From the cell containing the given text, extract its center point as (x, y) coordinate. 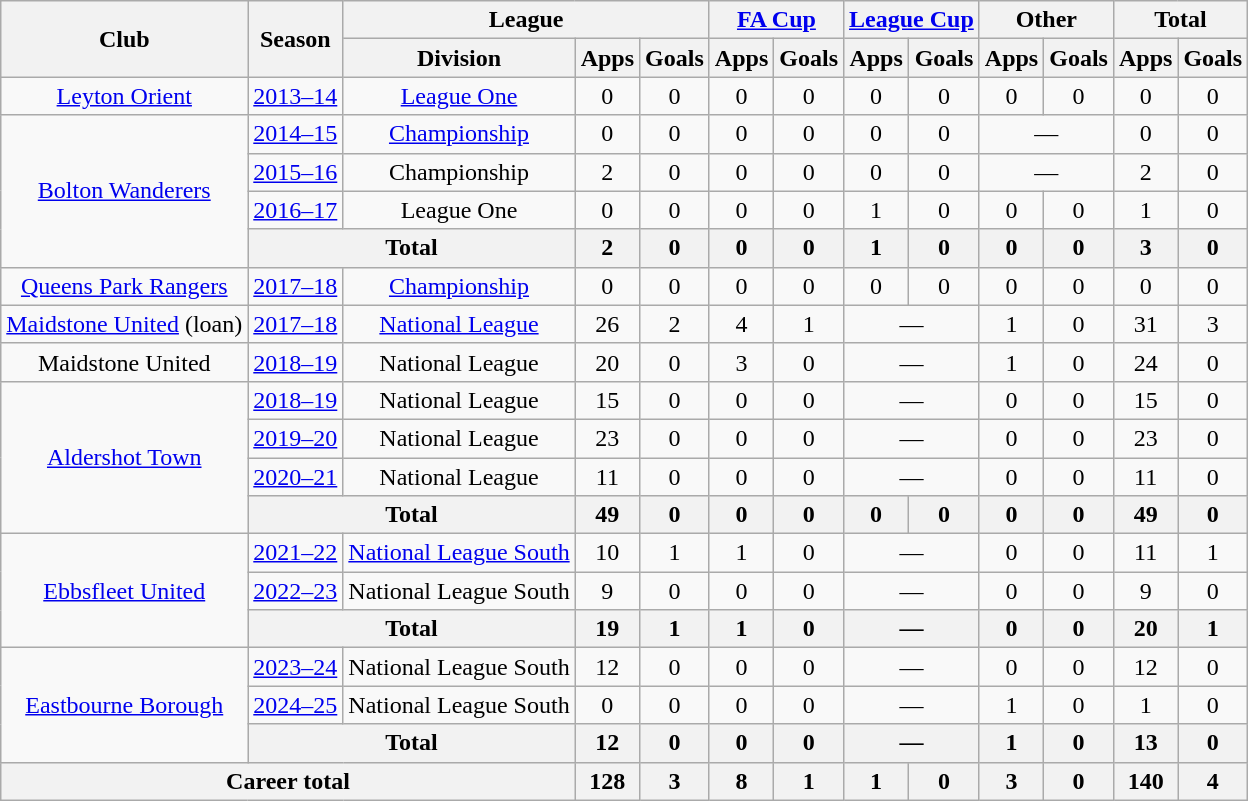
2013–14 (296, 96)
Leyton Orient (124, 96)
140 (1145, 781)
League (526, 20)
2016–17 (296, 210)
2024–25 (296, 705)
10 (607, 553)
Club (124, 39)
19 (607, 629)
Aldershot Town (124, 457)
24 (1145, 362)
Bolton Wanderers (124, 191)
Other (1046, 20)
Queens Park Rangers (124, 286)
2022–23 (296, 591)
2023–24 (296, 667)
2020–21 (296, 477)
2019–20 (296, 438)
FA Cup (776, 20)
Eastbourne Borough (124, 705)
128 (607, 781)
2021–22 (296, 553)
Season (296, 39)
Maidstone United (loan) (124, 324)
2015–16 (296, 172)
Division (459, 58)
Ebbsfleet United (124, 591)
Career total (288, 781)
13 (1145, 743)
League Cup (912, 20)
8 (741, 781)
Maidstone United (124, 362)
26 (607, 324)
31 (1145, 324)
2014–15 (296, 134)
